Extract the (x, y) coordinate from the center of the cell holding the provided text.  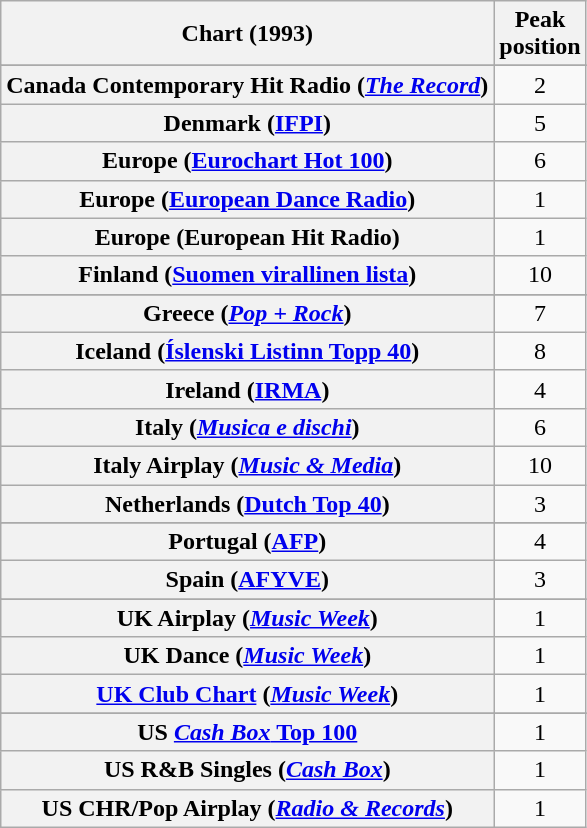
5 (540, 123)
Portugal (AFP) (248, 542)
Spain (AFYVE) (248, 580)
Canada Contemporary Hit Radio (The Record) (248, 85)
Europe (Eurochart Hot 100) (248, 161)
Ireland (IRMA) (248, 389)
Peakposition (540, 34)
US CHR/Pop Airplay (Radio & Records) (248, 808)
Chart (1993) (248, 34)
UK Dance (Music Week) (248, 656)
Denmark (IFPI) (248, 123)
8 (540, 351)
Europe (European Hit Radio) (248, 237)
Netherlands (Dutch Top 40) (248, 503)
Italy Airplay (Music & Media) (248, 465)
7 (540, 313)
2 (540, 85)
US Cash Box Top 100 (248, 732)
Europe (European Dance Radio) (248, 199)
UK Club Chart (Music Week) (248, 694)
US R&B Singles (Cash Box) (248, 770)
Iceland (Íslenski Listinn Topp 40) (248, 351)
Finland (Suomen virallinen lista) (248, 275)
Greece (Pop + Rock) (248, 313)
Italy (Musica e dischi) (248, 427)
UK Airplay (Music Week) (248, 618)
